Return the [x, y] coordinate for the center point of the cell that contains the specified text.  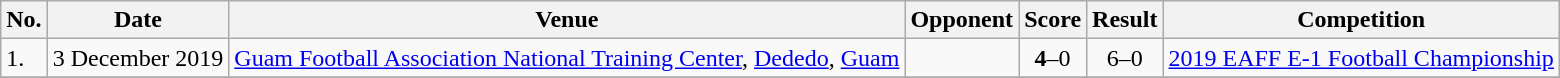
Score [1053, 20]
Competition [1361, 20]
3 December 2019 [138, 58]
Date [138, 20]
Venue [567, 20]
6–0 [1125, 58]
2019 EAFF E-1 Football Championship [1361, 58]
Opponent [962, 20]
No. [24, 20]
4–0 [1053, 58]
1. [24, 58]
Guam Football Association National Training Center, Dededo, Guam [567, 58]
Result [1125, 20]
